Output the (x, y) coordinate of the center of the cell containing the given text.  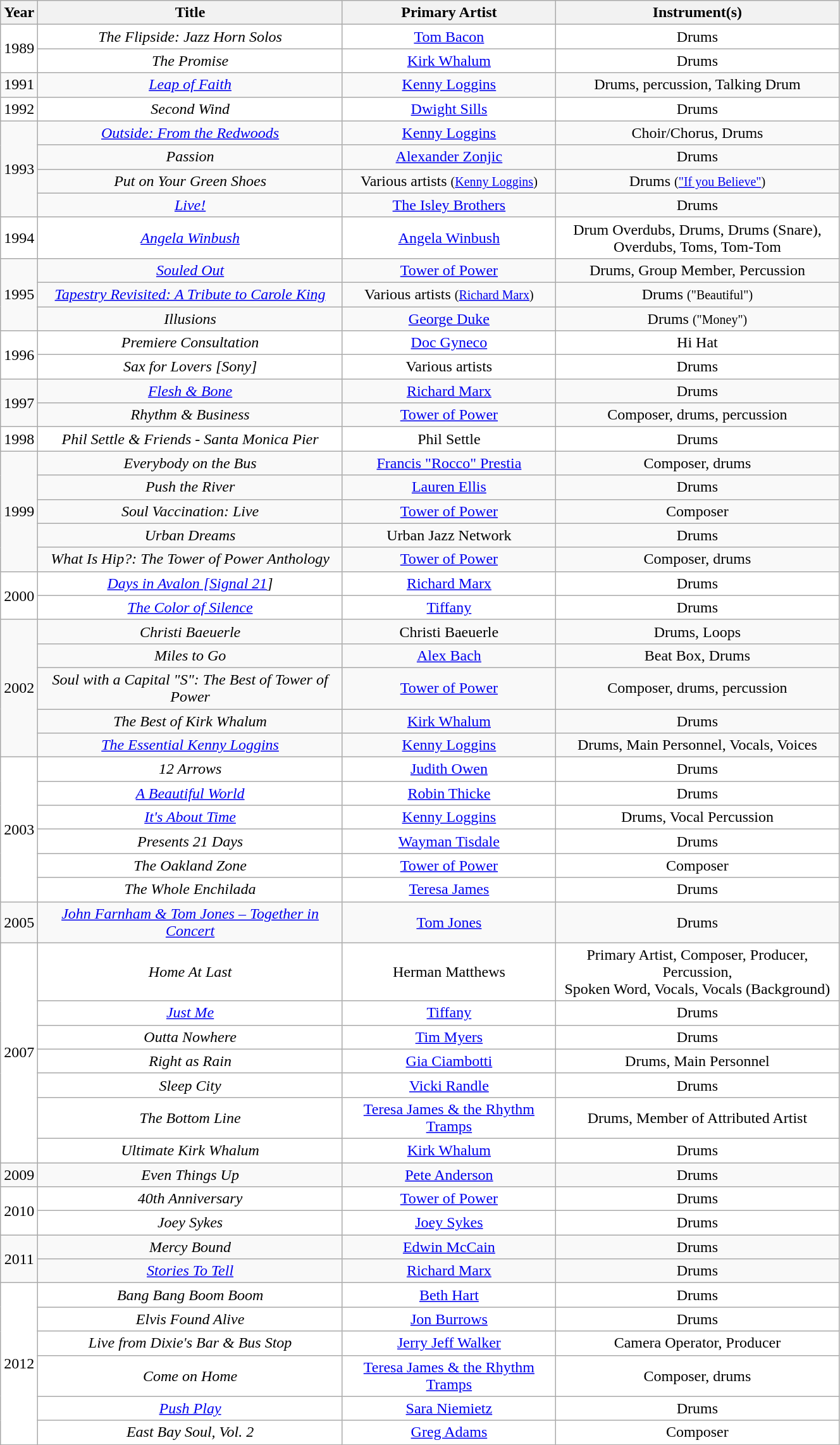
Soul Vaccination: Live (190, 511)
Edwin McCain (449, 1247)
Alex Bach (449, 655)
Sara Niemietz (449, 1408)
2002 (19, 688)
Year (19, 13)
Herman Matthews (449, 972)
2009 (19, 1175)
Drums, percussion, Talking Drum (697, 85)
1995 (19, 294)
Souled Out (190, 270)
1992 (19, 109)
Come on Home (190, 1375)
Tom Jones (449, 922)
Primary Artist, Composer, Producer, Percussion, Spoken Word, Vocals, Vocals (Background) (697, 972)
Right as Rain (190, 1061)
Drums, Group Member, Percussion (697, 270)
The Whole Enchilada (190, 890)
Tapestry Revisited: A Tribute to Carole King (190, 294)
John Farnham & Tom Jones – Together in Concert (190, 922)
The Bottom Line (190, 1117)
Doc Gyneco (449, 343)
Miles to Go (190, 655)
Hi Hat (697, 343)
Drum Overdubs, Drums, Drums (Snare), Overdubs, Toms, Tom-Tom (697, 238)
Bang Bang Boom Boom (190, 1295)
The Isley Brothers (449, 205)
It's About Time (190, 817)
Live from Dixie's Bar & Bus Stop (190, 1343)
Put on Your Green Shoes (190, 181)
Sleep City (190, 1085)
Drums, Main Personnel, Vocals, Voices (697, 745)
Drums ("If you Believe") (697, 181)
Primary Artist (449, 13)
Camera Operator, Producer (697, 1343)
Tom Bacon (449, 37)
Illusions (190, 318)
1997 (19, 403)
Urban Jazz Network (449, 535)
Phil Settle (449, 439)
Judith Owen (449, 769)
Push the River (190, 487)
1989 (19, 49)
Home At Last (190, 972)
Drums, Member of Attributed Artist (697, 1117)
Pete Anderson (449, 1175)
Even Things Up (190, 1175)
East Bay Soul, Vol. 2 (190, 1432)
Passion (190, 157)
Beat Box, Drums (697, 655)
Push Play (190, 1408)
1998 (19, 439)
Soul with a Capital "S": The Best of Tower of Power (190, 688)
Teresa James (449, 890)
Robin Thicke (449, 793)
2011 (19, 1259)
Drums, Loops (697, 631)
Urban Dreams (190, 535)
Phil Settle & Friends - Santa Monica Pier (190, 439)
Dwight Sills (449, 109)
Drums, Main Personnel (697, 1061)
Francis "Rocco" Prestia (449, 463)
1996 (19, 355)
Drums, Vocal Percussion (697, 817)
1999 (19, 511)
Sax for Lovers [Sony] (190, 367)
Various artists (449, 367)
Premiere Consultation (190, 343)
2007 (19, 1053)
1994 (19, 238)
Wayman Tisdale (449, 841)
Vicki Randle (449, 1085)
Live! (190, 205)
The Best of Kirk Whalum (190, 721)
Second Wind (190, 109)
Various artists (Richard Marx) (449, 294)
Jerry Jeff Walker (449, 1343)
The Oakland Zone (190, 865)
What Is Hip?: The Tower of Power Anthology (190, 559)
Elvis Found Alive (190, 1319)
Choir/Chorus, Drums (697, 133)
1993 (19, 169)
The Essential Kenny Loggins (190, 745)
Flesh & Bone (190, 391)
Jon Burrows (449, 1319)
Gia Ciambotti (449, 1061)
40th Anniversary (190, 1199)
Everybody on the Bus (190, 463)
Instrument(s) (697, 13)
The Color of Silence (190, 607)
Ultimate Kirk Whalum (190, 1150)
A Beautiful World (190, 793)
Just Me (190, 1013)
Stories To Tell (190, 1271)
Various artists (Kenny Loggins) (449, 181)
2012 (19, 1364)
Drums ("Money") (697, 318)
Outta Nowhere (190, 1037)
Mercy Bound (190, 1247)
Presents 21 Days (190, 841)
2005 (19, 922)
Beth Hart (449, 1295)
Days in Avalon [Signal 21] (190, 583)
2000 (19, 595)
2010 (19, 1211)
Outside: From the Redwoods (190, 133)
12 Arrows (190, 769)
The Flipside: Jazz Horn Solos (190, 37)
George Duke (449, 318)
Alexander Zonjic (449, 157)
The Promise (190, 61)
Title (190, 13)
Tim Myers (449, 1037)
Leap of Faith (190, 85)
1991 (19, 85)
Drums ("Beautiful") (697, 294)
2003 (19, 829)
Rhythm & Business (190, 415)
Lauren Ellis (449, 487)
Greg Adams (449, 1432)
